Provide the [X, Y] coordinate of the cell's center where the given text is located.  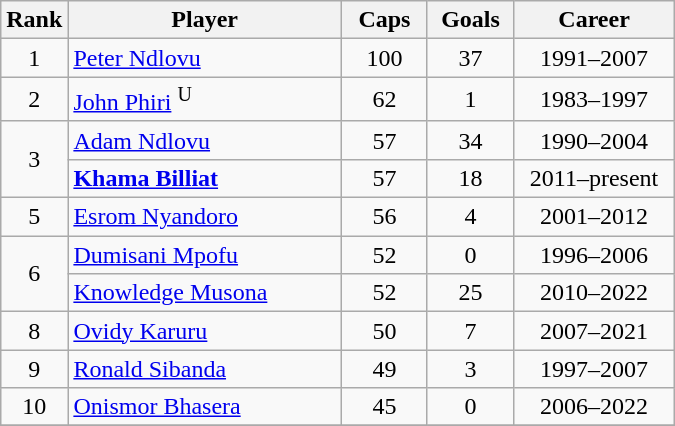
1990–2004 [594, 140]
Player [205, 20]
Adam Ndlovu [205, 140]
Esrom Nyandoro [205, 217]
45 [384, 407]
1991–2007 [594, 58]
Goals [470, 20]
49 [384, 369]
7 [470, 331]
9 [34, 369]
Knowledge Musona [205, 293]
2001–2012 [594, 217]
62 [384, 100]
2006–2022 [594, 407]
John Phiri U [205, 100]
Ovidy Karuru [205, 331]
Ronald Sibanda [205, 369]
Career [594, 20]
4 [470, 217]
25 [470, 293]
Caps [384, 20]
2007–2021 [594, 331]
2 [34, 100]
8 [34, 331]
1996–2006 [594, 255]
2010–2022 [594, 293]
5 [34, 217]
18 [470, 178]
6 [34, 274]
1997–2007 [594, 369]
1983–1997 [594, 100]
Dumisani Mpofu [205, 255]
Peter Ndlovu [205, 58]
Onismor Bhasera [205, 407]
37 [470, 58]
2011–present [594, 178]
10 [34, 407]
34 [470, 140]
56 [384, 217]
Rank [34, 20]
50 [384, 331]
Khama Billiat [205, 178]
100 [384, 58]
